Extract the (x, y) coordinate from the center of the cell holding the provided text.  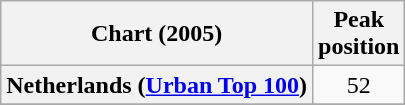
Peakposition (359, 34)
Chart (2005) (157, 34)
52 (359, 85)
Netherlands (Urban Top 100) (157, 85)
